Search for the cell housing the specified text and yield its (x, y) center coordinate. 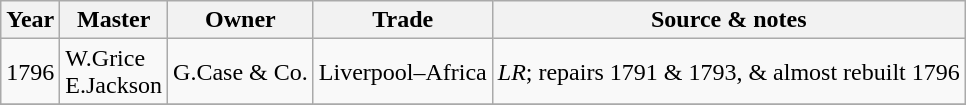
Owner (241, 20)
Year (30, 20)
1796 (30, 72)
W.GriceE.Jackson (114, 72)
Master (114, 20)
Trade (402, 20)
G.Case & Co. (241, 72)
Source & notes (728, 20)
Liverpool–Africa (402, 72)
LR; repairs 1791 & 1793, & almost rebuilt 1796 (728, 72)
